Return (x, y) of the center of cell containing provided text 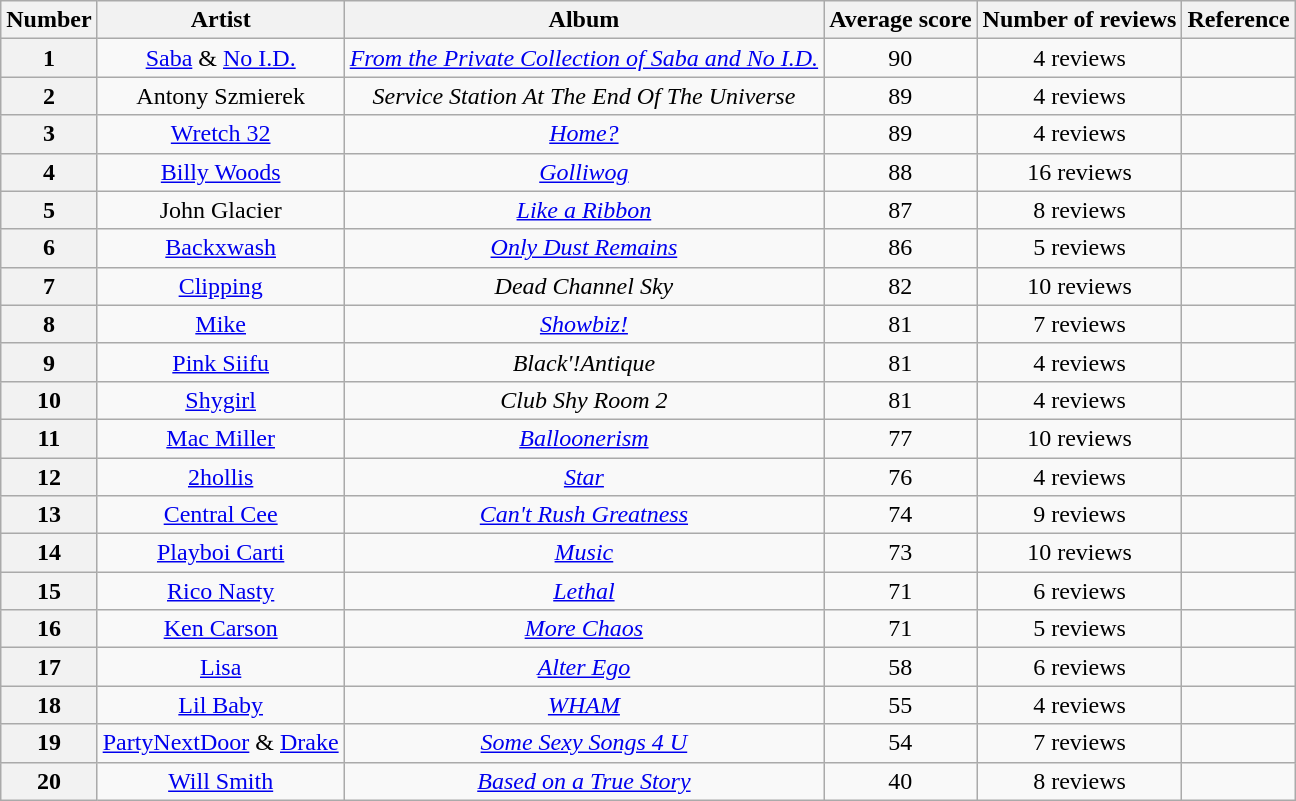
Artist (220, 20)
John Glacier (220, 210)
18 (49, 705)
Mike (220, 324)
16 reviews (1080, 172)
Shygirl (220, 400)
Black'!Antique (584, 362)
Saba & No I.D. (220, 58)
10 (49, 400)
5 (49, 210)
Music (584, 553)
Clipping (220, 286)
WHAM (584, 705)
Only Dust Remains (584, 248)
90 (900, 58)
Reference (1238, 20)
Golliwog (584, 172)
14 (49, 553)
55 (900, 705)
More Chaos (584, 629)
20 (49, 781)
74 (900, 515)
86 (900, 248)
PartyNextDoor & Drake (220, 743)
Pink Siifu (220, 362)
Star (584, 477)
12 (49, 477)
Rico Nasty (220, 591)
Balloonerism (584, 438)
Wretch 32 (220, 134)
13 (49, 515)
Club Shy Room 2 (584, 400)
Home? (584, 134)
Album (584, 20)
2 (49, 96)
Dead Channel Sky (584, 286)
54 (900, 743)
Ken Carson (220, 629)
11 (49, 438)
Playboi Carti (220, 553)
3 (49, 134)
15 (49, 591)
Can't Rush Greatness (584, 515)
8 (49, 324)
58 (900, 667)
2hollis (220, 477)
40 (900, 781)
Number (49, 20)
From the Private Collection of Saba and No I.D. (584, 58)
Number of reviews (1080, 20)
Some Sexy Songs 4 U (584, 743)
Will Smith (220, 781)
4 (49, 172)
Alter Ego (584, 667)
Mac Miller (220, 438)
Lil Baby (220, 705)
Based on a True Story (584, 781)
77 (900, 438)
17 (49, 667)
9 reviews (1080, 515)
Billy Woods (220, 172)
Showbiz! (584, 324)
73 (900, 553)
Service Station At The End Of The Universe (584, 96)
7 (49, 286)
9 (49, 362)
76 (900, 477)
Backxwash (220, 248)
Antony Szmierek (220, 96)
Like a Ribbon (584, 210)
Lethal (584, 591)
6 (49, 248)
Central Cee (220, 515)
Lisa (220, 667)
16 (49, 629)
19 (49, 743)
82 (900, 286)
Average score (900, 20)
1 (49, 58)
87 (900, 210)
88 (900, 172)
